Pinpoint the cell where the given text exists, returning its (X, Y) midpoint coordinate. 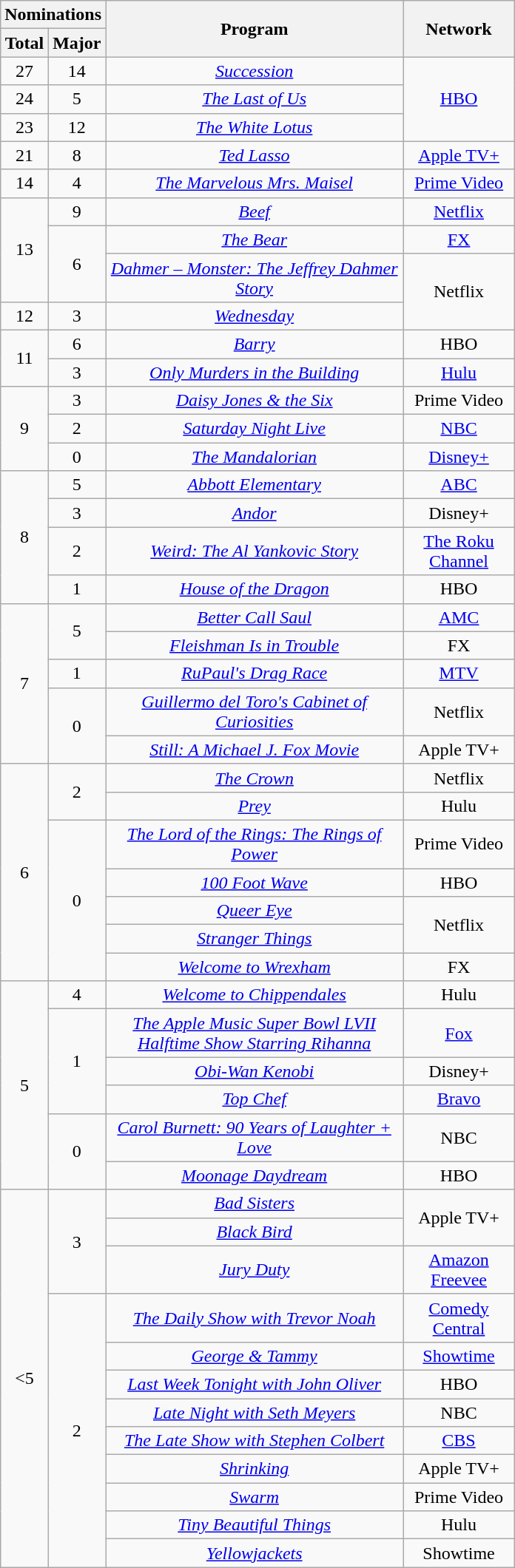
Saturday Night Live (254, 429)
Prey (254, 806)
Daisy Jones & the Six (254, 401)
The Last of Us (254, 99)
Andor (254, 513)
Succession (254, 71)
The Late Show with Stephen Colbert (254, 1441)
11 (24, 358)
The Roku Channel (459, 551)
Carol Burnett: 90 Years of Laughter + Love (254, 1137)
Fox (459, 1034)
Black Bird (254, 1232)
27 (24, 71)
Ted Lasso (254, 155)
Stranger Things (254, 939)
Yellowjackets (254, 1553)
Shrinking (254, 1469)
The Marvelous Mrs. Maisel (254, 183)
Barry (254, 344)
Better Call Saul (254, 617)
AMC (459, 617)
Welcome to Wrexham (254, 967)
<5 (24, 1378)
CBS (459, 1441)
Bravo (459, 1099)
Last Week Tonight with John Oliver (254, 1384)
Queer Eye (254, 911)
23 (24, 127)
Only Murders in the Building (254, 372)
Fleishman Is in Trouble (254, 645)
Swarm (254, 1497)
Major (77, 43)
Program (254, 29)
The Lord of the Rings: The Rings of Power (254, 844)
The Bear (254, 240)
Bad Sisters (254, 1204)
George & Tammy (254, 1356)
Amazon Freevee (459, 1270)
Comedy Central (459, 1317)
Welcome to Chippendales (254, 995)
Nominations (53, 15)
RuPaul's Drag Race (254, 673)
Top Chef (254, 1099)
7 (24, 683)
The Mandalorian (254, 457)
Total (24, 43)
Moonage Daydream (254, 1175)
House of the Dragon (254, 589)
Jury Duty (254, 1270)
Late Night with Seth Meyers (254, 1413)
Weird: The Al Yankovic Story (254, 551)
Dahmer – Monster: The Jeffrey Dahmer Story (254, 278)
Wednesday (254, 316)
Tiny Beautiful Things (254, 1525)
21 (24, 155)
Abbott Elementary (254, 485)
Still: A Michael J. Fox Movie (254, 750)
MTV (459, 673)
24 (24, 99)
Guillermo del Toro's Cabinet of Curiosities (254, 711)
The Crown (254, 778)
13 (24, 250)
The Apple Music Super Bowl LVII Halftime Show Starring Rihanna (254, 1034)
The Daily Show with Trevor Noah (254, 1317)
ABC (459, 485)
100 Foot Wave (254, 882)
Obi-Wan Kenobi (254, 1071)
The White Lotus (254, 127)
Beef (254, 211)
Network (459, 29)
